Return the [x, y] coordinate for the center point of the cell that contains the specified text.  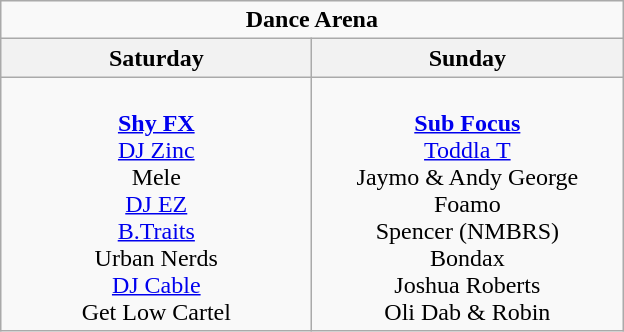
Saturday [156, 58]
Sunday [468, 58]
Sub Focus Toddla T Jaymo & Andy George Foamo Spencer (NMBRS) Bondax Joshua Roberts Oli Dab & Robin [468, 204]
Dance Arena [312, 20]
Shy FX DJ Zinc Mele DJ EZ B.Traits Urban Nerds DJ Cable Get Low Cartel [156, 204]
